Return the [x, y] coordinate for the center point of the cell that contains the specified text.  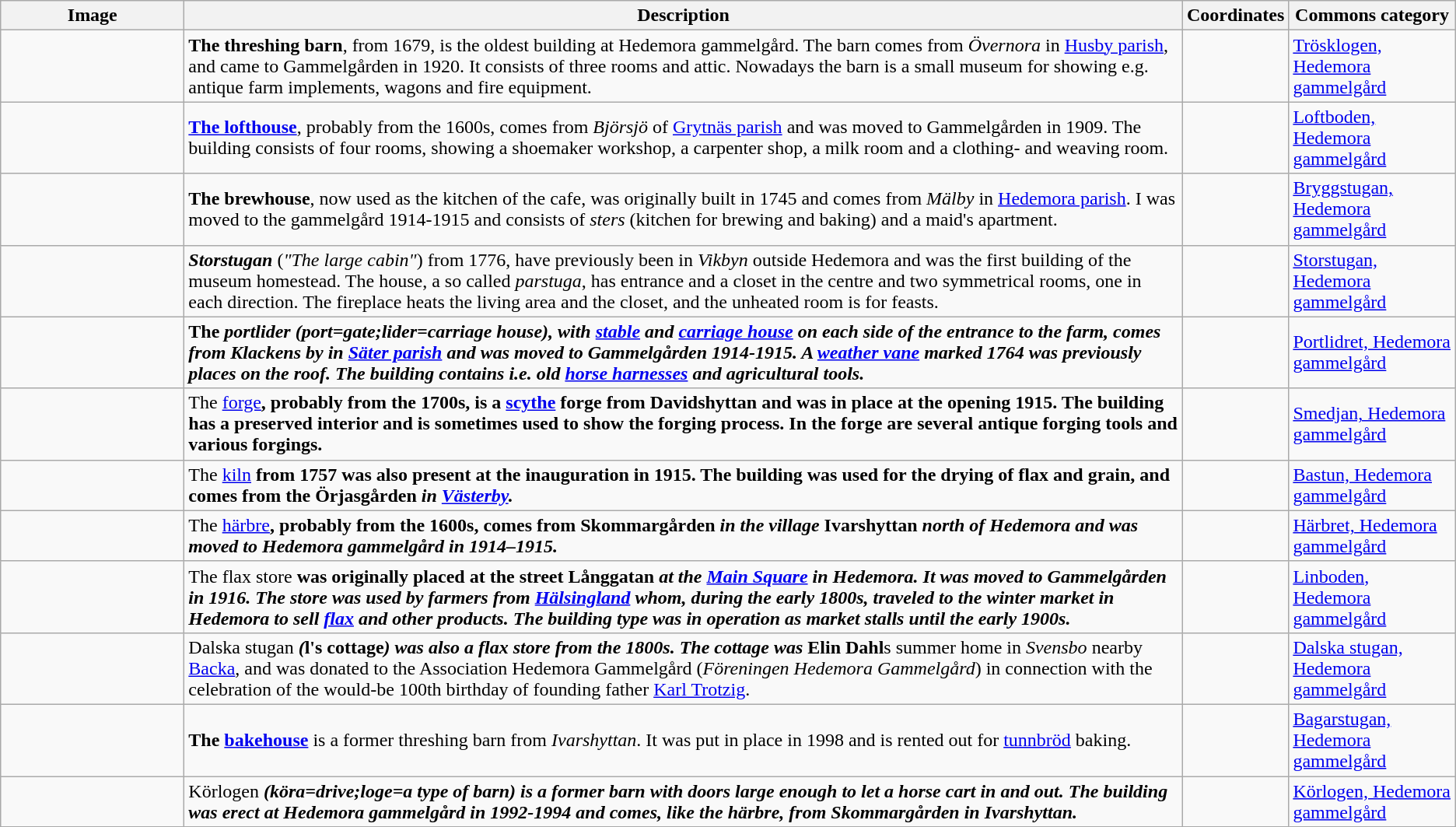
Härbret, Hedemora gammelgård [1372, 535]
Commons category [1372, 16]
Dalska stugan, Hedemora gammelgård [1372, 668]
The bakehouse is a former threshing barn from Ivarshyttan. It was put in place in 1998 and is rented out for tunnbröd baking. [684, 740]
Coordinates [1235, 16]
Portlidret, Hedemora gammelgård [1372, 352]
Bastun, Hedemora gammelgård [1372, 485]
Bryggstugan, Hedemora gammelgård [1372, 209]
Bagarstugan, Hedemora gammelgård [1372, 740]
Körlogen, Hedemora gammelgård [1372, 801]
Image [93, 16]
Trösklogen, Hedemora gammelgård [1372, 66]
Smedjan, Hedemora gammelgård [1372, 424]
Storstugan, Hedemora gammelgård [1372, 281]
Loftboden, Hedemora gammelgård [1372, 138]
Linboden, Hedemora gammelgård [1372, 597]
Description [684, 16]
